Determine the [X, Y] coordinate at the center of the cell enclosing the given text.  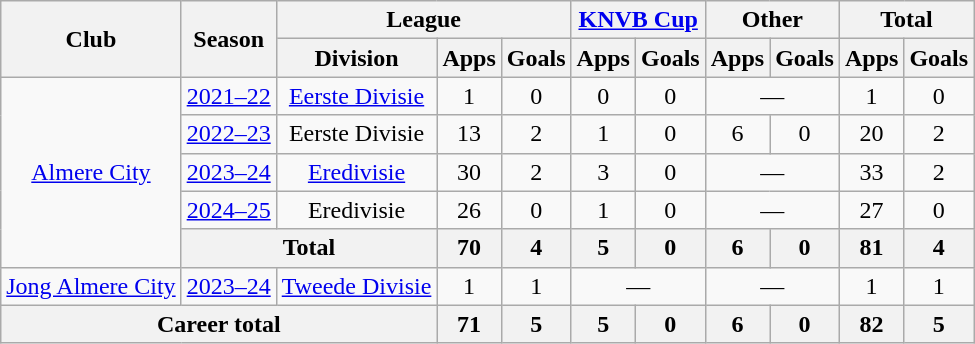
Division [356, 58]
2022–23 [228, 134]
League [424, 20]
2021–22 [228, 96]
26 [469, 210]
3 [603, 172]
70 [469, 248]
Season [228, 39]
20 [871, 134]
Career total [219, 324]
2024–25 [228, 210]
71 [469, 324]
82 [871, 324]
81 [871, 248]
30 [469, 172]
Tweede Divisie [356, 286]
KNVB Cup [638, 20]
Jong Almere City [91, 286]
Club [91, 39]
Other [772, 20]
Almere City [91, 172]
27 [871, 210]
33 [871, 172]
13 [469, 134]
